Search for the cell housing the specified text and yield its [X, Y] center coordinate. 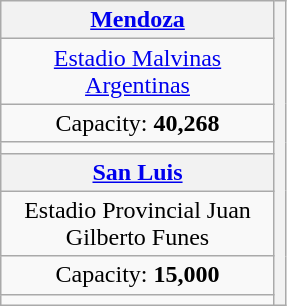
Capacity: 15,000 [138, 275]
San Luis [138, 172]
Estadio Malvinas Argentinas [138, 72]
Estadio Provincial Juan Gilberto Funes [138, 224]
Mendoza [138, 20]
Capacity: 40,268 [138, 123]
